Output the [x, y] coordinate of the center of the cell containing the given text.  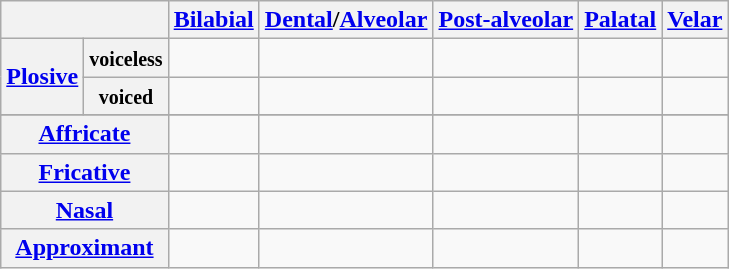
Affricate [84, 134]
Nasal [84, 210]
Dental/Alveolar [346, 20]
Bilabial [214, 20]
Fricative [84, 172]
Post-alveolar [506, 20]
voiceless [126, 58]
Velar [695, 20]
Palatal [620, 20]
Approximant [84, 248]
voiced [126, 96]
Plosive [42, 77]
